Capture the cell that displays the provided text and extract its [X, Y] central coordinate. 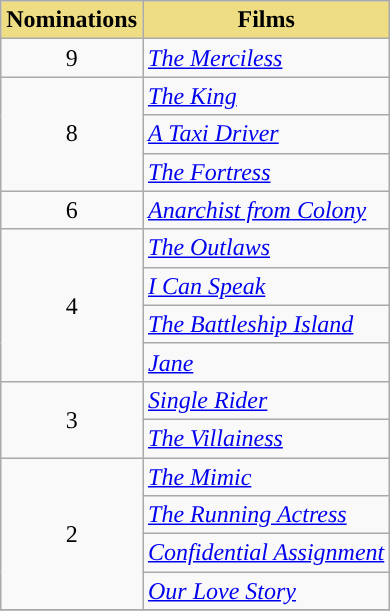
4 [72, 305]
Our Love Story [266, 591]
3 [72, 419]
Single Rider [266, 400]
Confidential Assignment [266, 553]
Jane [266, 362]
6 [72, 210]
The King [266, 96]
8 [72, 134]
The Villainess [266, 438]
The Merciless [266, 58]
The Fortress [266, 172]
A Taxi Driver [266, 134]
The Battleship Island [266, 324]
The Running Actress [266, 515]
9 [72, 58]
Films [266, 20]
The Outlaws [266, 248]
The Mimic [266, 477]
2 [72, 534]
Nominations [72, 20]
Anarchist from Colony [266, 210]
I Can Speak [266, 286]
